Scan for the cell matching the given text and deliver its (X, Y) coordinate at center. 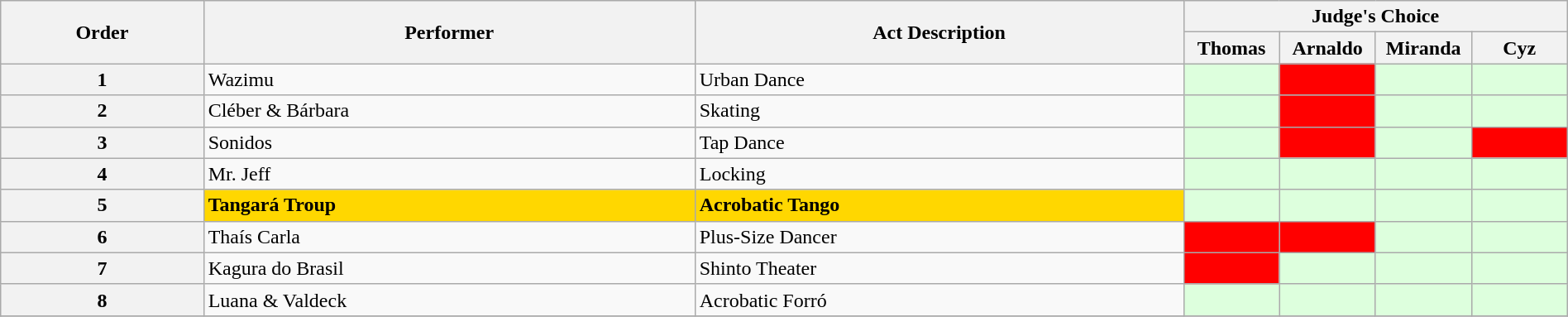
Sonidos (449, 142)
Tangará Troup (449, 205)
Thomas (1231, 48)
Skating (939, 111)
1 (103, 79)
8 (103, 300)
Arnaldo (1327, 48)
5 (103, 205)
Plus-Size Dancer (939, 237)
Acrobatic Tango (939, 205)
Acrobatic Forró (939, 300)
Miranda (1423, 48)
6 (103, 237)
Thaís Carla (449, 237)
Act Description (939, 32)
Performer (449, 32)
Shinto Theater (939, 268)
Luana & Valdeck (449, 300)
7 (103, 268)
Locking (939, 174)
Mr. Jeff (449, 174)
3 (103, 142)
Tap Dance (939, 142)
4 (103, 174)
Order (103, 32)
Judge's Choice (1375, 17)
Urban Dance (939, 79)
Kagura do Brasil (449, 268)
2 (103, 111)
Wazimu (449, 79)
Cléber & Bárbara (449, 111)
Cyz (1519, 48)
